Find where the given text appears and provide that cell's center as [x, y] coordinate. 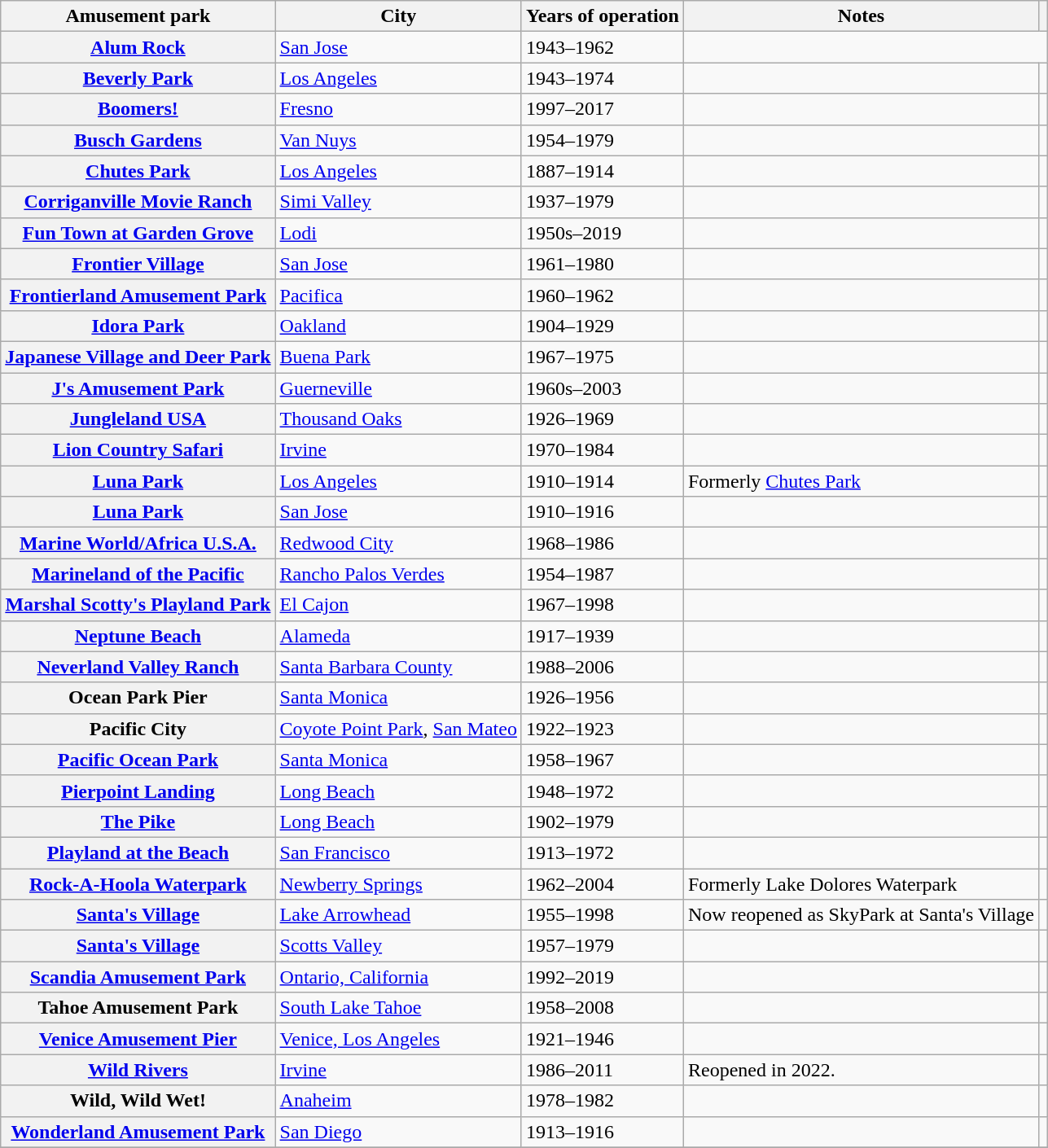
Notes [861, 16]
1922–1923 [603, 729]
Oakland [398, 326]
Pacific Ocean Park [138, 760]
1970–1984 [603, 450]
Marshal Scotty's Playland Park [138, 605]
The Pike [138, 822]
1960s–2003 [603, 388]
1910–1914 [603, 481]
1958–1967 [603, 760]
Wild Rivers [138, 1070]
San Francisco [398, 852]
1943–1974 [603, 78]
1968–1986 [603, 543]
Tahoe Amusement Park [138, 1008]
Anaheim [398, 1101]
1954–1987 [603, 574]
1913–1972 [603, 852]
Newberry Springs [398, 883]
1921–1946 [603, 1039]
Rancho Palos Verdes [398, 574]
Venice Amusement Pier [138, 1039]
1957–1979 [603, 946]
Buena Park [398, 357]
Reopened in 2022. [861, 1070]
Neptune Beach [138, 636]
Wonderland Amusement Park [138, 1132]
El Cajon [398, 605]
Pierpoint Landing [138, 791]
1926–1969 [603, 419]
Now reopened as SkyPark at Santa's Village [861, 915]
Santa Barbara County [398, 667]
Chutes Park [138, 171]
Pacific City [138, 729]
Lion Country Safari [138, 450]
1997–2017 [603, 109]
1986–2011 [603, 1070]
1904–1929 [603, 326]
Playland at the Beach [138, 852]
Frontierland Amusement Park [138, 295]
Ontario, California [398, 977]
Guerneville [398, 388]
Idora Park [138, 326]
Neverland Valley Ranch [138, 667]
1967–1998 [603, 605]
Scotts Valley [398, 946]
1961–1980 [603, 264]
Formerly Lake Dolores Waterpark [861, 883]
1902–1979 [603, 822]
1958–2008 [603, 1008]
1988–2006 [603, 667]
Fun Town at Garden Grove [138, 233]
Coyote Point Park, San Mateo [398, 729]
1926–1956 [603, 698]
1978–1982 [603, 1101]
Ocean Park Pier [138, 698]
Corriganville Movie Ranch [138, 202]
1948–1972 [603, 791]
Years of operation [603, 16]
1917–1939 [603, 636]
1910–1916 [603, 512]
Japanese Village and Deer Park [138, 357]
1937–1979 [603, 202]
1950s–2019 [603, 233]
Van Nuys [398, 140]
Alum Rock [138, 47]
1943–1962 [603, 47]
Formerly Chutes Park [861, 481]
1967–1975 [603, 357]
1960–1962 [603, 295]
Beverly Park [138, 78]
Marineland of the Pacific [138, 574]
1913–1916 [603, 1132]
Thousand Oaks [398, 419]
Jungleland USA [138, 419]
Rock-A-Hoola Waterpark [138, 883]
Amusement park [138, 16]
Fresno [398, 109]
Pacifica [398, 295]
Scandia Amusement Park [138, 977]
Simi Valley [398, 202]
1992–2019 [603, 977]
Redwood City [398, 543]
South Lake Tahoe [398, 1008]
1962–2004 [603, 883]
1955–1998 [603, 915]
Frontier Village [138, 264]
City [398, 16]
San Diego [398, 1132]
Boomers! [138, 109]
Lake Arrowhead [398, 915]
Wild, Wild Wet! [138, 1101]
Lodi [398, 233]
1954–1979 [603, 140]
1887–1914 [603, 171]
Marine World/Africa U.S.A. [138, 543]
Busch Gardens [138, 140]
Venice, Los Angeles [398, 1039]
J's Amusement Park [138, 388]
Alameda [398, 636]
